Search for the cell housing the specified text and yield its [x, y] center coordinate. 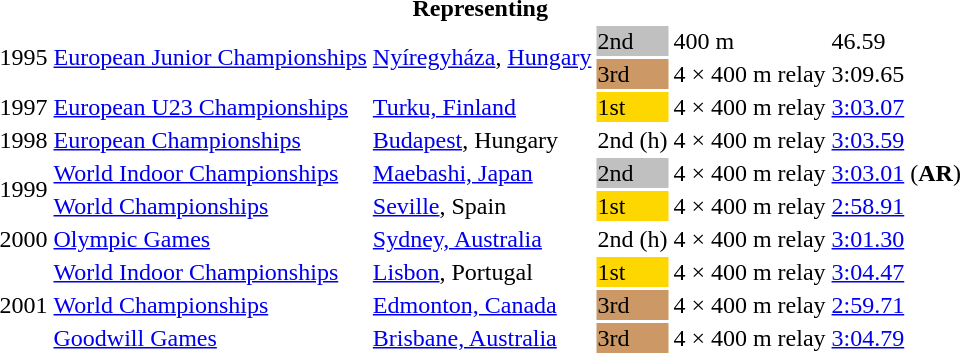
Edmonton, Canada [482, 305]
Seville, Spain [482, 206]
European Championships [210, 140]
European Junior Championships [210, 58]
Nyíregyháza, Hungary [482, 58]
Lisbon, Portugal [482, 272]
Olympic Games [210, 239]
Turku, Finland [482, 107]
400 m [750, 41]
Budapest, Hungary [482, 140]
Sydney, Australia [482, 239]
Goodwill Games [210, 338]
European U23 Championships [210, 107]
Brisbane, Australia [482, 338]
Maebashi, Japan [482, 173]
